Pinpoint the cell where the given text exists, returning its [x, y] midpoint coordinate. 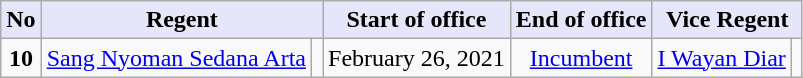
10 [21, 58]
Vice Regent [727, 20]
End of office [581, 20]
February 26, 2021 [417, 58]
Incumbent [581, 58]
I Wayan Diar [722, 58]
Regent [182, 20]
Sang Nyoman Sedana Arta [176, 58]
Start of office [417, 20]
No [21, 20]
